From the cell containing the given text, extract its center point as [x, y] coordinate. 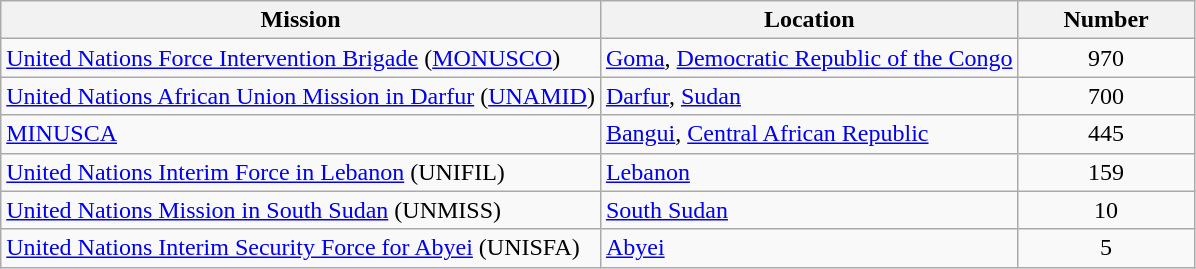
Goma, Democratic Republic of the Congo [809, 58]
United Nations Interim Security Force for Abyei (UNISFA) [301, 248]
United Nations Mission in South Sudan (UNMISS) [301, 210]
United Nations African Union Mission in Darfur (UNAMID) [301, 96]
700 [1106, 96]
970 [1106, 58]
10 [1106, 210]
United Nations Interim Force in Lebanon (UNIFIL) [301, 172]
South Sudan [809, 210]
Bangui, Central African Republic [809, 134]
445 [1106, 134]
Abyei [809, 248]
Lebanon [809, 172]
United Nations Force Intervention Brigade (MONUSCO) [301, 58]
Mission [301, 20]
159 [1106, 172]
Number [1106, 20]
5 [1106, 248]
MINUSCA [301, 134]
Location [809, 20]
Darfur, Sudan [809, 96]
